Output the (X, Y) coordinate of the center of the cell containing the given text.  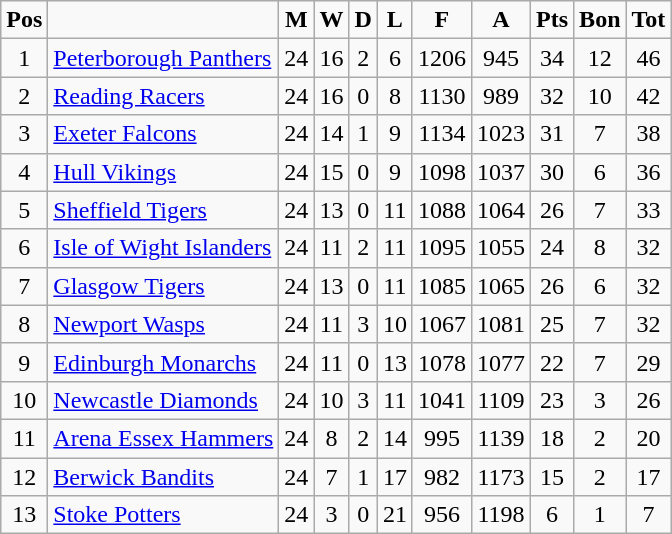
Stoke Potters (164, 515)
1081 (500, 324)
Tot (648, 20)
F (442, 20)
1023 (500, 134)
1064 (500, 210)
Arena Essex Hammers (164, 438)
46 (648, 58)
1098 (442, 172)
989 (500, 96)
Pos (24, 20)
995 (442, 438)
20 (648, 438)
33 (648, 210)
18 (552, 438)
1173 (500, 477)
30 (552, 172)
1139 (500, 438)
Hull Vikings (164, 172)
Peterborough Panthers (164, 58)
25 (552, 324)
1198 (500, 515)
L (394, 20)
36 (648, 172)
4 (24, 172)
22 (552, 362)
Glasgow Tigers (164, 286)
M (296, 20)
Newcastle Diamonds (164, 400)
1134 (442, 134)
945 (500, 58)
1206 (442, 58)
1037 (500, 172)
1065 (500, 286)
1109 (500, 400)
1088 (442, 210)
Newport Wasps (164, 324)
Sheffield Tigers (164, 210)
Reading Racers (164, 96)
5 (24, 210)
1078 (442, 362)
1067 (442, 324)
Pts (552, 20)
34 (552, 58)
D (363, 20)
Berwick Bandits (164, 477)
W (332, 20)
42 (648, 96)
1055 (500, 248)
23 (552, 400)
982 (442, 477)
31 (552, 134)
Bon (600, 20)
1130 (442, 96)
Exeter Falcons (164, 134)
21 (394, 515)
Isle of Wight Islanders (164, 248)
1095 (442, 248)
29 (648, 362)
38 (648, 134)
A (500, 20)
1077 (500, 362)
1041 (442, 400)
1085 (442, 286)
Edinburgh Monarchs (164, 362)
956 (442, 515)
